Output the (x, y) coordinate of the center of the cell containing the given text.  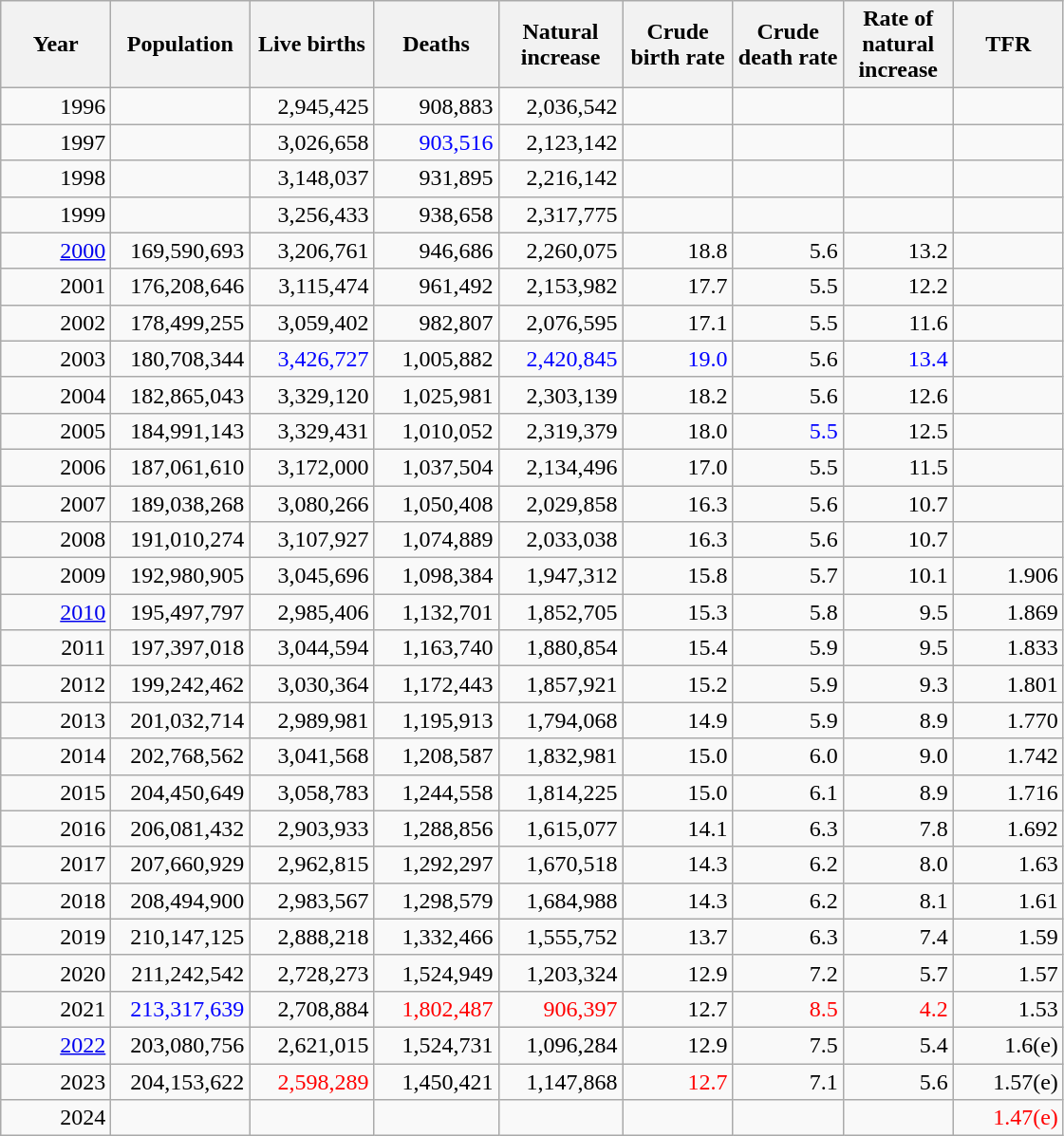
1.742 (1008, 756)
3,058,783 (311, 792)
18.8 (678, 251)
2014 (56, 756)
Natural increase (560, 45)
5.4 (898, 1045)
3,256,433 (311, 214)
1,947,312 (560, 576)
6.0 (788, 756)
13.2 (898, 251)
Crude death rate (788, 45)
178,499,255 (180, 323)
946,686 (437, 251)
1996 (56, 106)
2,076,595 (560, 323)
197,397,018 (180, 648)
2,945,425 (311, 106)
207,660,929 (180, 865)
206,081,432 (180, 829)
14.1 (678, 829)
1,096,284 (560, 1045)
2010 (56, 612)
2009 (56, 576)
938,658 (437, 214)
1,172,443 (437, 684)
14.9 (678, 720)
Year (56, 45)
1,670,518 (560, 865)
2,728,273 (311, 973)
1,450,421 (437, 1081)
15.3 (678, 612)
203,080,756 (180, 1045)
1,832,981 (560, 756)
3,041,568 (311, 756)
189,038,268 (180, 504)
1,852,705 (560, 612)
12.5 (898, 431)
2,989,981 (311, 720)
908,883 (437, 106)
3,030,364 (311, 684)
Rate of natural increase (898, 45)
2,029,858 (560, 504)
2008 (56, 540)
17.7 (678, 287)
11.6 (898, 323)
204,450,649 (180, 792)
2,153,982 (560, 287)
17.1 (678, 323)
1,005,882 (437, 359)
1,132,701 (437, 612)
2,903,933 (311, 829)
1,098,384 (437, 576)
13.4 (898, 359)
1998 (56, 178)
18.0 (678, 431)
Crude birth rate (678, 45)
1.692 (1008, 829)
1.63 (1008, 865)
208,494,900 (180, 901)
1.53 (1008, 1009)
3,080,266 (311, 504)
191,010,274 (180, 540)
3,107,927 (311, 540)
17.0 (678, 467)
2,888,218 (311, 937)
7.4 (898, 937)
1,050,408 (437, 504)
1,524,731 (437, 1045)
3,045,696 (311, 576)
2,260,075 (560, 251)
211,242,542 (180, 973)
2,962,815 (311, 865)
2,621,015 (311, 1045)
1.6(e) (1008, 1045)
1.716 (1008, 792)
2,033,038 (560, 540)
199,242,462 (180, 684)
1.906 (1008, 576)
2,134,496 (560, 467)
6.1 (788, 792)
2012 (56, 684)
1,010,052 (437, 431)
1.833 (1008, 648)
2016 (56, 829)
903,516 (437, 142)
2015 (56, 792)
8.1 (898, 901)
213,317,639 (180, 1009)
2,317,775 (560, 214)
2000 (56, 251)
1,025,981 (437, 395)
3,206,761 (311, 251)
11.5 (898, 467)
202,768,562 (180, 756)
2,216,142 (560, 178)
2018 (56, 901)
1,208,587 (437, 756)
195,497,797 (180, 612)
1,163,740 (437, 648)
2,420,845 (560, 359)
2,319,379 (560, 431)
7.5 (788, 1045)
2022 (56, 1045)
1,147,868 (560, 1081)
961,492 (437, 287)
Population (180, 45)
1,332,466 (437, 937)
2006 (56, 467)
2005 (56, 431)
1,880,854 (560, 648)
1,203,324 (560, 973)
8.5 (788, 1009)
2,303,139 (560, 395)
7.8 (898, 829)
13.7 (678, 937)
1,195,913 (437, 720)
2,985,406 (311, 612)
210,147,125 (180, 937)
3,059,402 (311, 323)
1,288,856 (437, 829)
3,172,000 (311, 467)
180,708,344 (180, 359)
931,895 (437, 178)
3,026,658 (311, 142)
1,794,068 (560, 720)
2011 (56, 648)
2002 (56, 323)
1.801 (1008, 684)
12.6 (898, 395)
2,983,567 (311, 901)
2001 (56, 287)
18.2 (678, 395)
4.2 (898, 1009)
1999 (56, 214)
1.59 (1008, 937)
2,708,884 (311, 1009)
2024 (56, 1118)
10.1 (898, 576)
TFR (1008, 45)
2021 (56, 1009)
204,153,622 (180, 1081)
2013 (56, 720)
1.57 (1008, 973)
3,044,594 (311, 648)
1,615,077 (560, 829)
7.2 (788, 973)
187,061,610 (180, 467)
1.47(e) (1008, 1118)
9.3 (898, 684)
12.2 (898, 287)
192,980,905 (180, 576)
8.0 (898, 865)
1,555,752 (560, 937)
15.8 (678, 576)
2003 (56, 359)
2017 (56, 865)
169,590,693 (180, 251)
2,598,289 (311, 1081)
1,524,949 (437, 973)
201,032,714 (180, 720)
3,329,431 (311, 431)
182,865,043 (180, 395)
1.869 (1008, 612)
1,684,988 (560, 901)
9.0 (898, 756)
982,807 (437, 323)
1,074,889 (437, 540)
3,329,120 (311, 395)
19.0 (678, 359)
5.8 (788, 612)
1,298,579 (437, 901)
906,397 (560, 1009)
2,123,142 (560, 142)
Live births (311, 45)
1,814,225 (560, 792)
1,857,921 (560, 684)
176,208,646 (180, 287)
1.61 (1008, 901)
3,148,037 (311, 178)
15.2 (678, 684)
2023 (56, 1081)
2020 (56, 973)
1997 (56, 142)
Deaths (437, 45)
7.1 (788, 1081)
2,036,542 (560, 106)
184,991,143 (180, 431)
2004 (56, 395)
1.57(e) (1008, 1081)
1,244,558 (437, 792)
1,037,504 (437, 467)
1.770 (1008, 720)
1,292,297 (437, 865)
2007 (56, 504)
2019 (56, 937)
15.4 (678, 648)
1,802,487 (437, 1009)
3,426,727 (311, 359)
3,115,474 (311, 287)
